Search for the cell housing the specified text and yield its [X, Y] center coordinate. 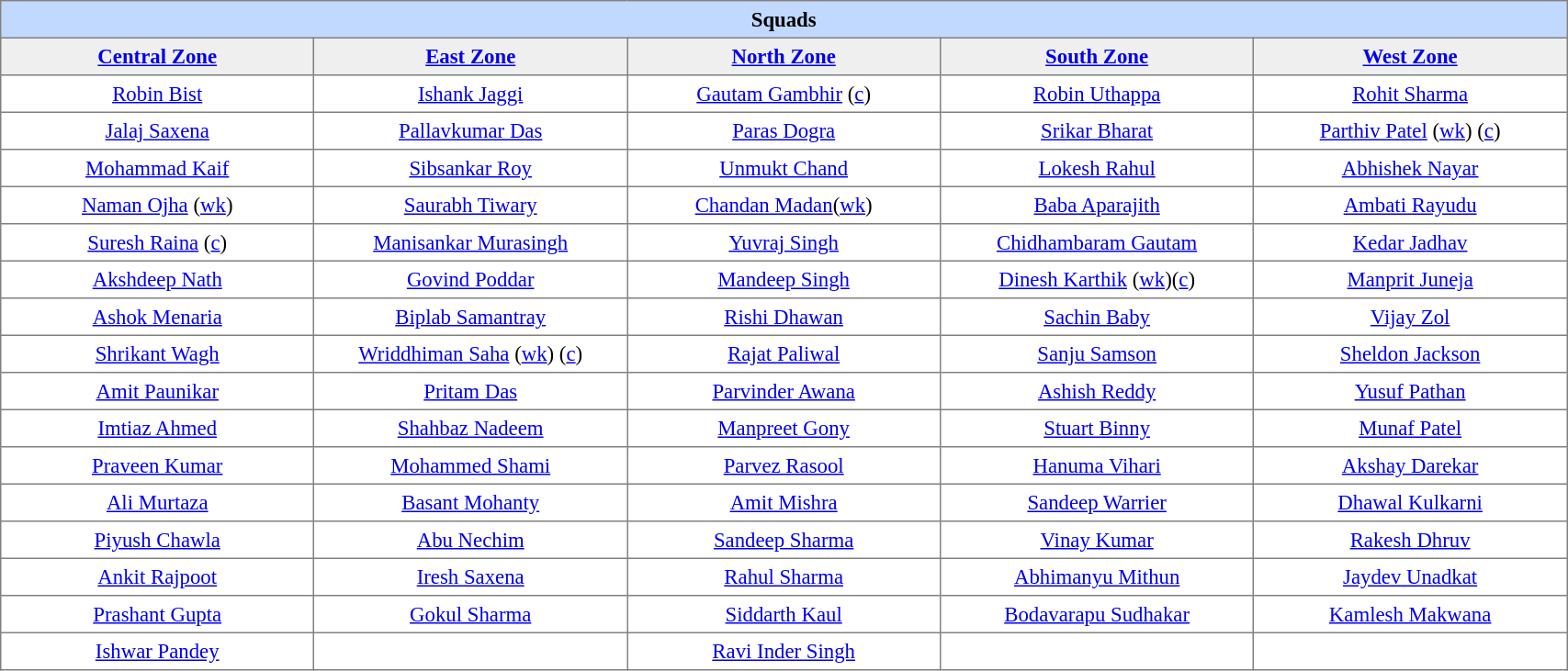
Abhimanyu Mithun [1097, 576]
Basant Mohanty [470, 502]
Dhawal Kulkarni [1411, 502]
Ravi Inder Singh [784, 651]
Rahul Sharma [784, 576]
South Zone [1097, 56]
Sibsankar Roy [470, 168]
Chandan Madan(wk) [784, 205]
Govind Poddar [470, 279]
Naman Ojha (wk) [158, 205]
Sheldon Jackson [1411, 353]
Pallavkumar Das [470, 130]
Ali Murtaza [158, 502]
Srikar Bharat [1097, 130]
Bodavarapu Sudhakar [1097, 614]
Mohammad Kaif [158, 168]
Gautam Gambhir (c) [784, 94]
Iresh Saxena [470, 576]
Kedar Jadhav [1411, 242]
Ashok Menaria [158, 317]
Rakesh Dhruv [1411, 540]
Vinay Kumar [1097, 540]
Sandeep Warrier [1097, 502]
Unmukt Chand [784, 168]
Imtiaz Ahmed [158, 428]
Yusuf Pathan [1411, 391]
West Zone [1411, 56]
Rajat Paliwal [784, 353]
Mandeep Singh [784, 279]
Ankit Rajpoot [158, 576]
Stuart Binny [1097, 428]
Lokesh Rahul [1097, 168]
Manisankar Murasingh [470, 242]
Parvinder Awana [784, 391]
Mohammed Shami [470, 465]
Shrikant Wagh [158, 353]
Manpreet Gony [784, 428]
Abu Nechim [470, 540]
Baba Aparajith [1097, 205]
North Zone [784, 56]
Prashant Gupta [158, 614]
Dinesh Karthik (wk)(c) [1097, 279]
Gokul Sharma [470, 614]
Kamlesh Makwana [1411, 614]
Shahbaz Nadeem [470, 428]
Ambati Rayudu [1411, 205]
Ashish Reddy [1097, 391]
Biplab Samantray [470, 317]
Vijay Zol [1411, 317]
Sanju Samson [1097, 353]
Parthiv Patel (wk) (c) [1411, 130]
Amit Mishra [784, 502]
Rishi Dhawan [784, 317]
Hanuma Vihari [1097, 465]
Akshdeep Nath [158, 279]
Squads [784, 19]
Ishwar Pandey [158, 651]
Paras Dogra [784, 130]
Praveen Kumar [158, 465]
Munaf Patel [1411, 428]
Yuvraj Singh [784, 242]
Robin Bist [158, 94]
Piyush Chawla [158, 540]
Jalaj Saxena [158, 130]
Manprit Juneja [1411, 279]
Suresh Raina (c) [158, 242]
Robin Uthappa [1097, 94]
Ishank Jaggi [470, 94]
Jaydev Unadkat [1411, 576]
East Zone [470, 56]
Chidhambaram Gautam [1097, 242]
Rohit Sharma [1411, 94]
Amit Paunikar [158, 391]
Saurabh Tiwary [470, 205]
Central Zone [158, 56]
Wriddhiman Saha (wk) (c) [470, 353]
Sachin Baby [1097, 317]
Sandeep Sharma [784, 540]
Parvez Rasool [784, 465]
Pritam Das [470, 391]
Akshay Darekar [1411, 465]
Abhishek Nayar [1411, 168]
Siddarth Kaul [784, 614]
